Determine the (X, Y) coordinate at the center of the cell enclosing the given text.  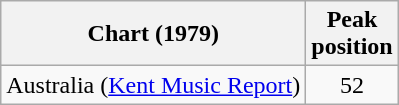
Australia (Kent Music Report) (154, 85)
Chart (1979) (154, 34)
Peakposition (352, 34)
52 (352, 85)
